Provide the [X, Y] coordinate of the cell's center where the given text is located.  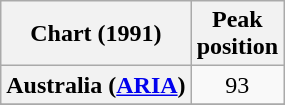
93 [237, 85]
Chart (1991) [96, 34]
Peakposition [237, 34]
Australia (ARIA) [96, 85]
